Scan for the cell matching the given text and deliver its [X, Y] coordinate at center. 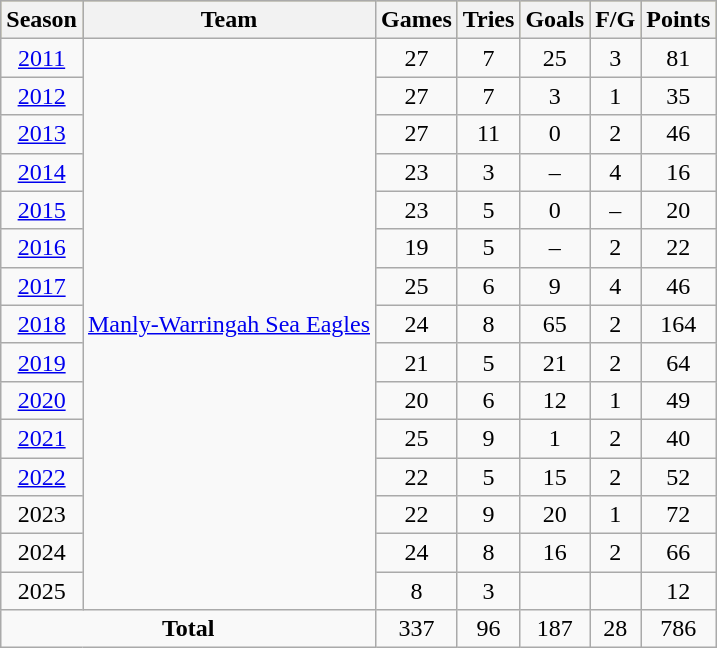
2017 [42, 286]
Games [417, 20]
52 [678, 477]
2019 [42, 362]
Tries [488, 20]
35 [678, 96]
Points [678, 20]
19 [417, 248]
Season [42, 20]
2021 [42, 438]
164 [678, 324]
Total [188, 629]
49 [678, 400]
72 [678, 515]
2020 [42, 400]
2012 [42, 96]
66 [678, 553]
Manly-Warringah Sea Eagles [228, 324]
15 [555, 477]
2018 [42, 324]
Goals [555, 20]
2011 [42, 58]
2023 [42, 515]
81 [678, 58]
Team [228, 20]
96 [488, 629]
28 [616, 629]
2014 [42, 172]
2016 [42, 248]
187 [555, 629]
11 [488, 134]
2022 [42, 477]
F/G [616, 20]
2015 [42, 210]
2024 [42, 553]
786 [678, 629]
40 [678, 438]
2013 [42, 134]
2025 [42, 591]
337 [417, 629]
65 [555, 324]
64 [678, 362]
